Extract the (X, Y) coordinate from the center of the cell holding the provided text.  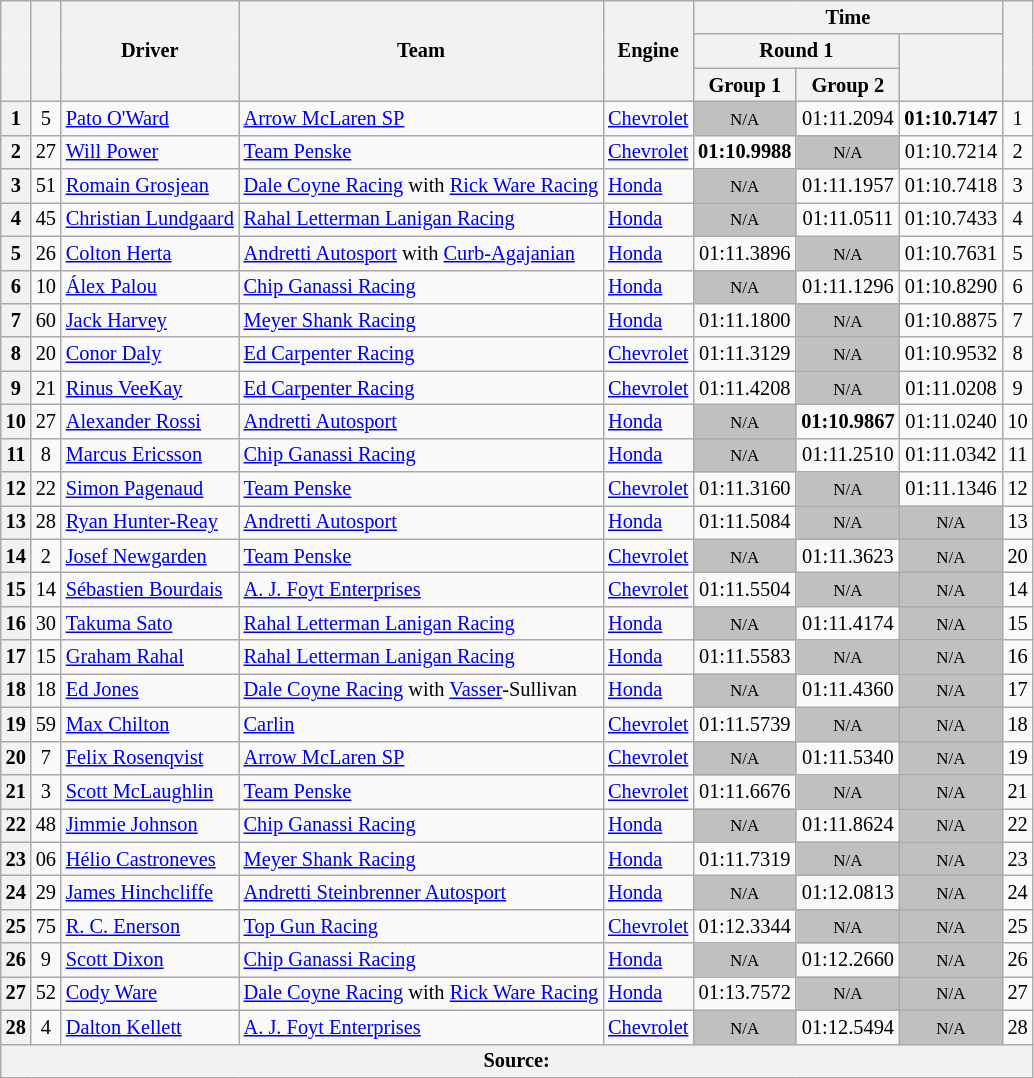
Álex Palou (150, 287)
59 (46, 724)
01:10.7418 (950, 186)
Carlin (421, 724)
Simon Pagenaud (150, 489)
01:10.7631 (950, 253)
Hélio Castroneves (150, 859)
30 (46, 623)
Alexander Rossi (150, 421)
01:11.4208 (744, 388)
Sébastien Bourdais (150, 589)
01:11.0240 (950, 421)
48 (46, 825)
Josef Newgarden (150, 556)
Takuma Sato (150, 623)
Rinus VeeKay (150, 388)
Round 1 (796, 51)
Driver (150, 50)
Andretti Autosport with Curb-Agajanian (421, 253)
01:11.1296 (848, 287)
60 (46, 320)
Scott Dixon (150, 960)
01:11.4174 (848, 623)
01:10.9532 (950, 354)
01:12.0813 (848, 892)
75 (46, 926)
Ed Jones (150, 690)
01:11.7319 (744, 859)
45 (46, 219)
Romain Grosjean (150, 186)
01:11.3129 (744, 354)
Jack Harvey (150, 320)
Graham Rahal (150, 657)
01:10.8290 (950, 287)
R. C. Enerson (150, 926)
Team (421, 50)
01:11.5504 (744, 589)
01:10.7433 (950, 219)
Source: (517, 1061)
Dalton Kellett (150, 1027)
52 (46, 993)
01:11.2510 (848, 455)
01:11.3160 (744, 489)
01:12.5494 (848, 1027)
01:10.9867 (848, 421)
Top Gun Racing (421, 926)
Christian Lundgaard (150, 219)
01:12.2660 (848, 960)
01:11.1346 (950, 489)
51 (46, 186)
Group 2 (848, 85)
01:11.6676 (744, 791)
James Hinchcliffe (150, 892)
29 (46, 892)
01:10.7214 (950, 152)
Dale Coyne Racing with Vasser-Sullivan (421, 690)
Cody Ware (150, 993)
Colton Herta (150, 253)
Scott McLaughlin (150, 791)
01:11.5340 (848, 758)
01:11.5739 (744, 724)
Jimmie Johnson (150, 825)
Pato O'Ward (150, 118)
Max Chilton (150, 724)
Time (848, 17)
01:13.7572 (744, 993)
06 (46, 859)
01:12.3344 (744, 926)
Conor Daly (150, 354)
01:11.2094 (848, 118)
01:11.0511 (848, 219)
01:11.0342 (950, 455)
01:10.7147 (950, 118)
Will Power (150, 152)
01:10.9988 (744, 152)
01:11.1800 (744, 320)
Felix Rosenqvist (150, 758)
01:11.1957 (848, 186)
01:11.3623 (848, 556)
Group 1 (744, 85)
Engine (648, 50)
01:11.3896 (744, 253)
Ryan Hunter-Reay (150, 522)
Marcus Ericsson (150, 455)
01:10.8875 (950, 320)
01:11.5583 (744, 657)
01:11.5084 (744, 522)
01:11.8624 (848, 825)
01:11.0208 (950, 388)
Andretti Steinbrenner Autosport (421, 892)
01:11.4360 (848, 690)
